Extract the (x, y) coordinate from the center of the cell holding the provided text.  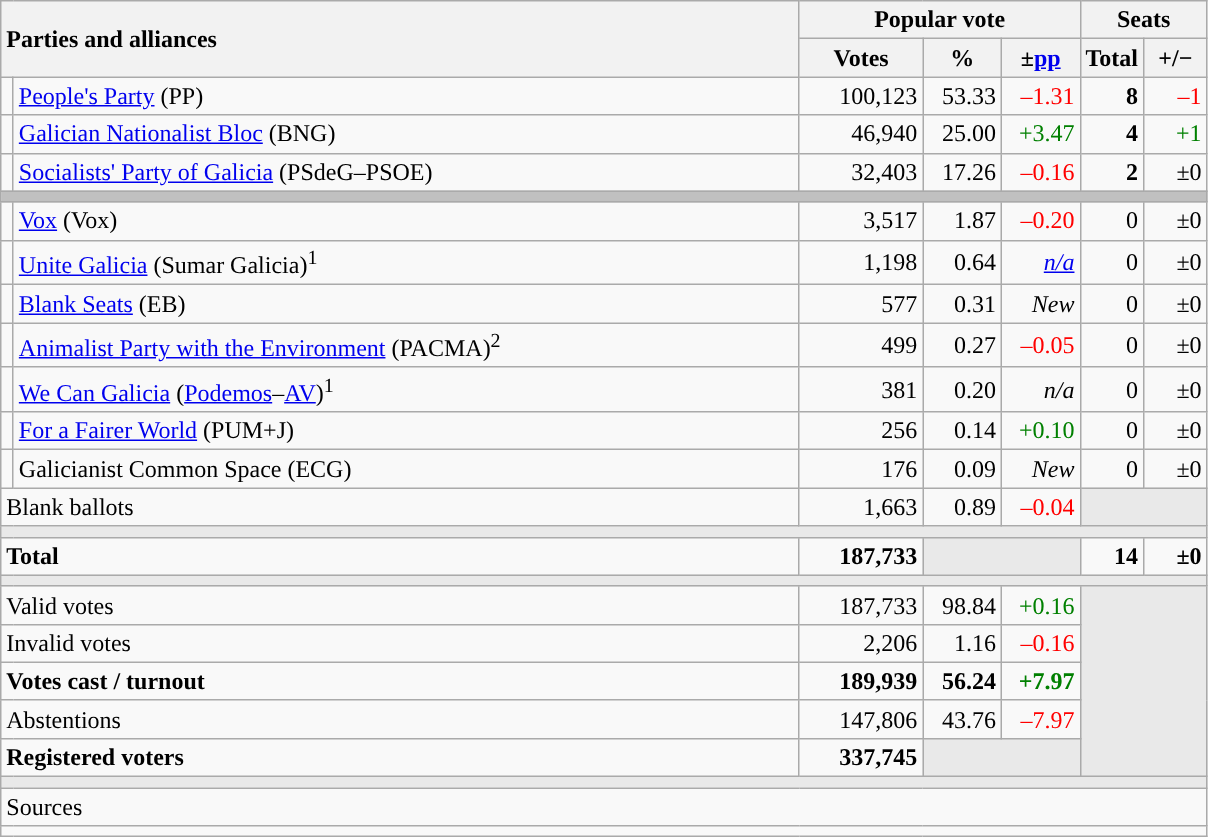
+0.16 (1040, 605)
189,939 (861, 681)
256 (861, 431)
14 (1112, 556)
–0.04 (1040, 507)
4 (1112, 134)
17.26 (962, 172)
–1 (1176, 96)
Vox (Vox) (406, 221)
–7.97 (1040, 719)
147,806 (861, 719)
Socialists' Party of Galicia (PSdeG–PSOE) (406, 172)
499 (861, 346)
Parties and alliances (400, 39)
1,663 (861, 507)
Votes cast / turnout (400, 681)
Animalist Party with the Environment (PACMA)2 (406, 346)
Sources (604, 807)
2 (1112, 172)
0.31 (962, 304)
+1 (1176, 134)
±pp (1040, 58)
1.16 (962, 643)
Unite Galicia (Sumar Galicia)1 (406, 262)
381 (861, 390)
–0.05 (1040, 346)
46,940 (861, 134)
0.64 (962, 262)
25.00 (962, 134)
Invalid votes (400, 643)
Blank Seats (EB) (406, 304)
8 (1112, 96)
People's Party (PP) (406, 96)
3,517 (861, 221)
+7.97 (1040, 681)
32,403 (861, 172)
Abstentions (400, 719)
1.87 (962, 221)
0.20 (962, 390)
–1.31 (1040, 96)
+/− (1176, 58)
–0.20 (1040, 221)
Seats (1144, 20)
Galician Nationalist Bloc (BNG) (406, 134)
2,206 (861, 643)
337,745 (861, 758)
Registered voters (400, 758)
1,198 (861, 262)
56.24 (962, 681)
43.76 (962, 719)
0.27 (962, 346)
% (962, 58)
+0.10 (1040, 431)
Blank ballots (400, 507)
For a Fairer World (PUM+J) (406, 431)
Galicianist Common Space (ECG) (406, 469)
577 (861, 304)
98.84 (962, 605)
0.09 (962, 469)
53.33 (962, 96)
Votes (861, 58)
We Can Galicia (Podemos–AV)1 (406, 390)
Valid votes (400, 605)
+3.47 (1040, 134)
176 (861, 469)
Popular vote (940, 20)
100,123 (861, 96)
0.89 (962, 507)
0.14 (962, 431)
